Search for the cell housing the specified text and yield its [X, Y] center coordinate. 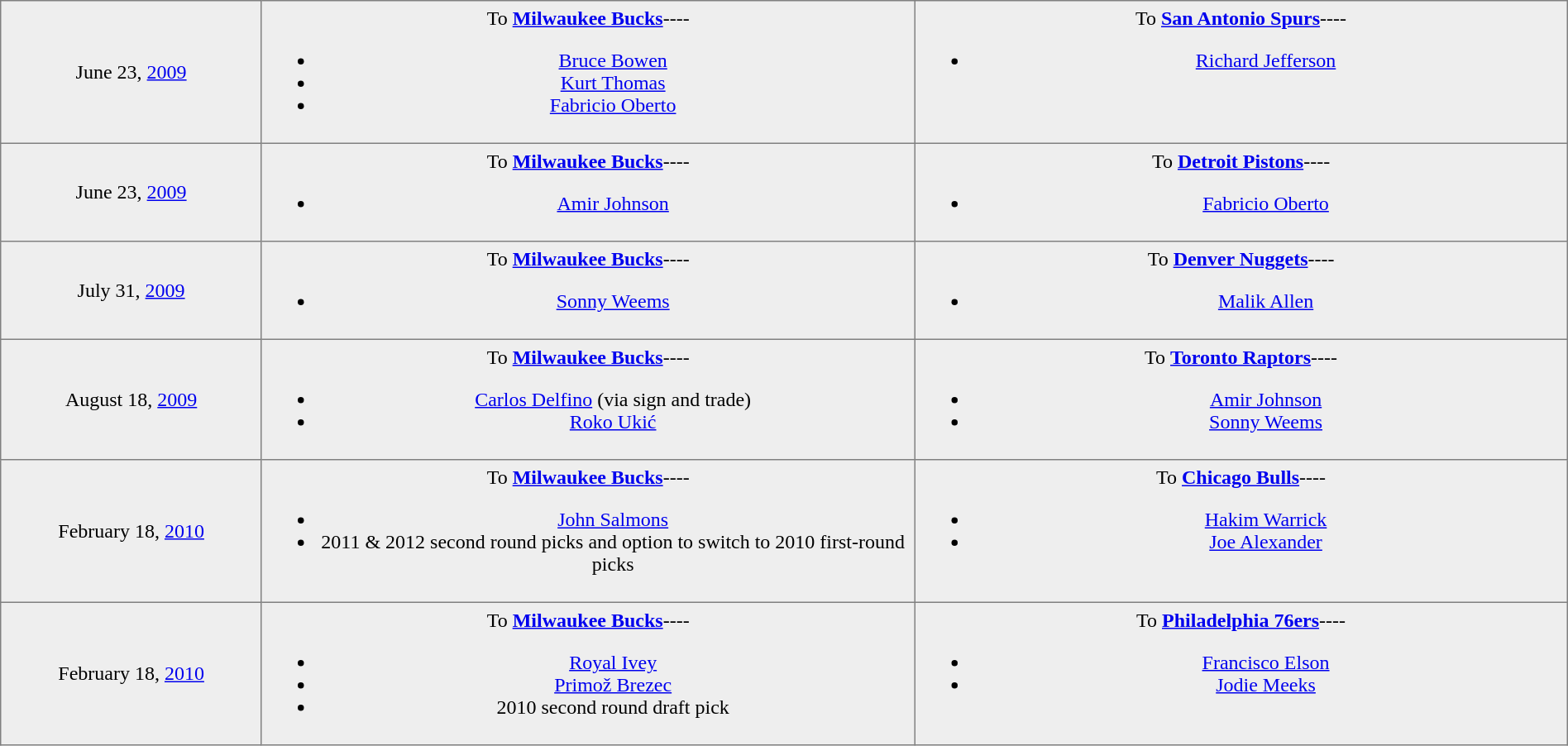
To Milwaukee Bucks----Bruce BowenKurt ThomasFabricio Oberto [587, 72]
To Detroit Pistons----Fabricio Oberto [1241, 192]
To Milwaukee Bucks----Sonny Weems [587, 290]
To Philadelphia 76ers----Francisco ElsonJodie Meeks [1241, 673]
To Milwaukee Bucks----Amir Johnson [587, 192]
To Milwaukee Bucks----Royal IveyPrimož Brezec2010 second round draft pick [587, 673]
To Milwaukee Bucks----John Salmons2011 & 2012 second round picks and option to switch to 2010 first-round picks [587, 531]
August 18, 2009 [131, 399]
July 31, 2009 [131, 290]
To Denver Nuggets----Malik Allen [1241, 290]
To Chicago Bulls----Hakim WarrickJoe Alexander [1241, 531]
To Milwaukee Bucks----Carlos Delfino (via sign and trade)Roko Ukić [587, 399]
To Toronto Raptors----Amir JohnsonSonny Weems [1241, 399]
To San Antonio Spurs----Richard Jefferson [1241, 72]
